Find where the given text appears and provide that cell's center as (x, y) coordinate. 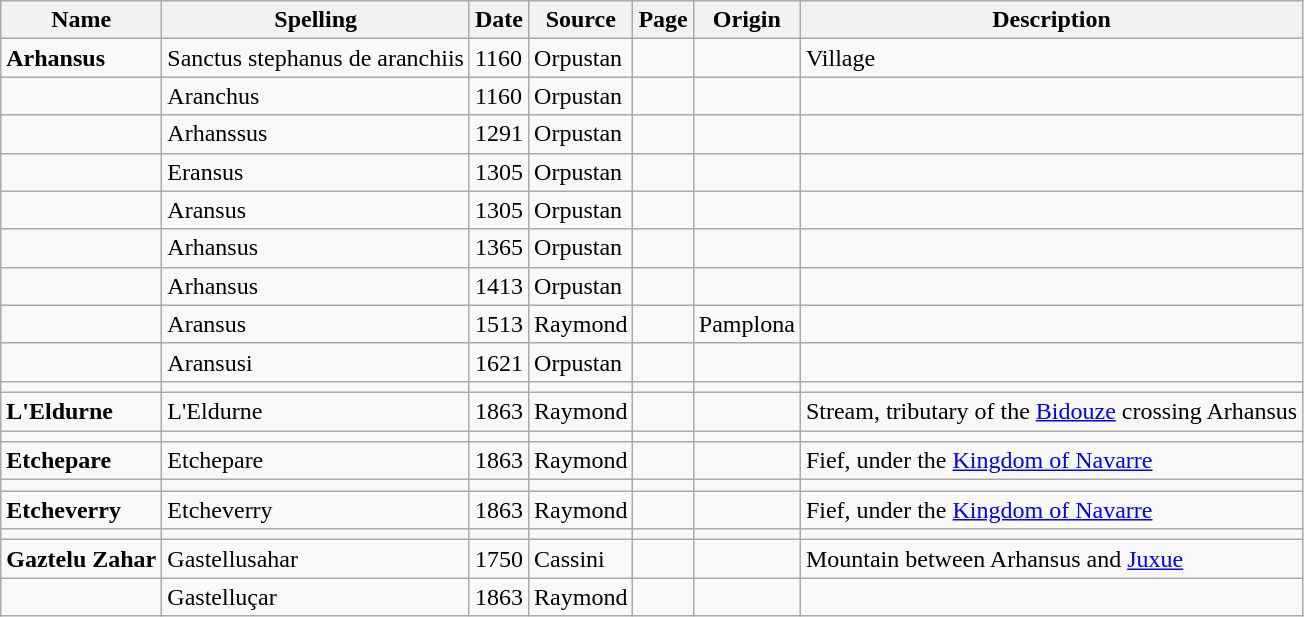
Spelling (316, 20)
Gastelluçar (316, 597)
Name (82, 20)
Origin (746, 20)
1750 (498, 559)
Cassini (581, 559)
Mountain between Arhansus and Juxue (1051, 559)
Sanctus stephanus de aranchiis (316, 58)
Village (1051, 58)
Eransus (316, 172)
Gaztelu Zahar (82, 559)
Pamplona (746, 324)
1365 (498, 248)
1291 (498, 134)
1621 (498, 362)
1413 (498, 286)
Arhanssus (316, 134)
Aranchus (316, 96)
Source (581, 20)
1513 (498, 324)
Aransusi (316, 362)
Description (1051, 20)
Gastellusahar (316, 559)
Page (663, 20)
Date (498, 20)
Stream, tributary of the Bidouze crossing Arhansus (1051, 411)
